Determine the (x, y) coordinate at the center of the cell enclosing the given text.  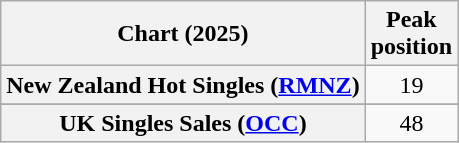
New Zealand Hot Singles (RMNZ) (183, 85)
UK Singles Sales (OCC) (183, 123)
48 (411, 123)
19 (411, 85)
Peak position (411, 34)
Chart (2025) (183, 34)
